Determine the (x, y) coordinate at the center of the cell enclosing the given text.  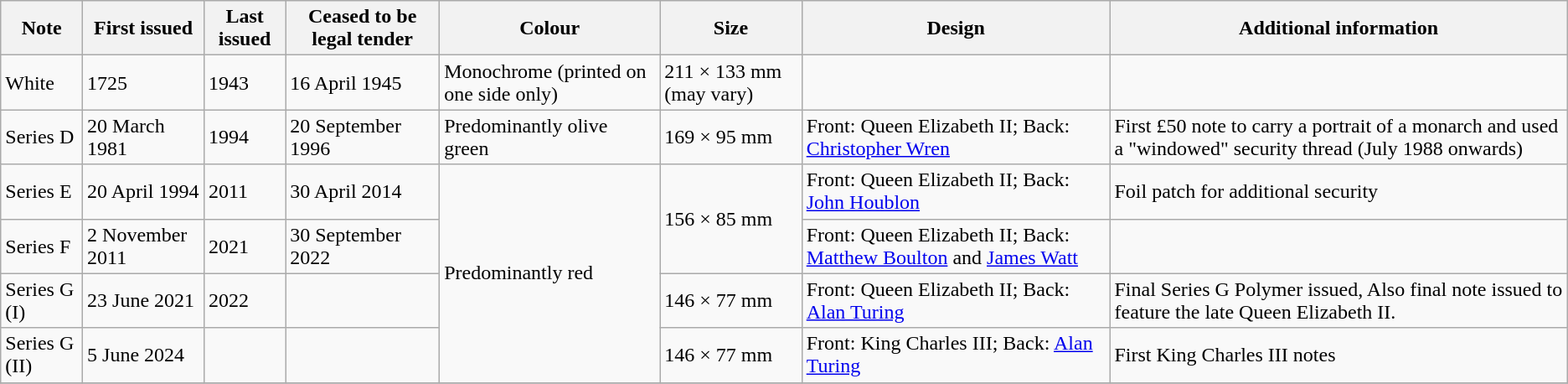
Note (42, 29)
Last issued (245, 29)
Front: Queen Elizabeth II; Back: Matthew Boulton and James Watt (956, 246)
Predominantly olive green (549, 138)
2 November 2011 (144, 246)
Front: Queen Elizabeth II; Back: Christopher Wren (956, 138)
Series F (42, 246)
Series G (I) (42, 300)
Foil patch for additional security (1338, 191)
16 April 1945 (363, 82)
5 June 2024 (144, 355)
169 × 95 mm (730, 138)
2021 (245, 246)
First issued (144, 29)
First £50 note to carry a portrait of a monarch and used a "windowed" security thread (July 1988 onwards) (1338, 138)
Front: Queen Elizabeth II; Back: Alan Turing (956, 300)
2022 (245, 300)
Monochrome (printed on one side only) (549, 82)
Front: Queen Elizabeth II; Back: John Houblon (956, 191)
156 × 85 mm (730, 219)
1994 (245, 138)
30 April 2014 (363, 191)
White (42, 82)
Series D (42, 138)
Predominantly red (549, 273)
Design (956, 29)
Ceased to be legal tender (363, 29)
20 September 1996 (363, 138)
Additional information (1338, 29)
20 March 1981 (144, 138)
1943 (245, 82)
20 April 1994 (144, 191)
211 × 133 mm (may vary) (730, 82)
Front: King Charles III; Back: Alan Turing (956, 355)
Final Series G Polymer issued, Also final note issued to feature the late Queen Elizabeth II. (1338, 300)
30 September 2022 (363, 246)
2011 (245, 191)
Colour (549, 29)
First King Charles III notes (1338, 355)
Size (730, 29)
23 June 2021 (144, 300)
1725 (144, 82)
Series E (42, 191)
Series G (II) (42, 355)
